Provide the [x, y] coordinate of the cell's center where the given text is located.  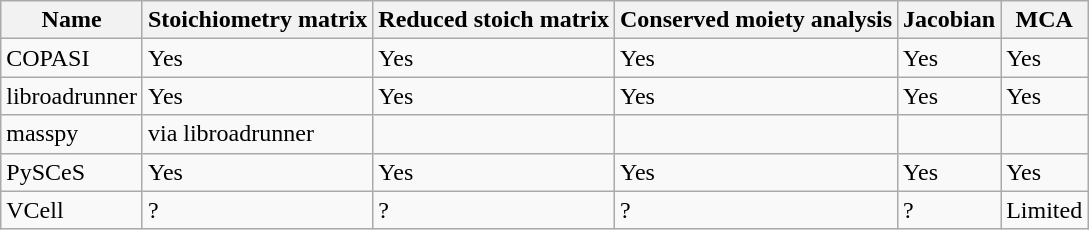
VCell [72, 210]
Name [72, 20]
Reduced stoich matrix [494, 20]
Stoichiometry matrix [257, 20]
masspy [72, 134]
Jacobian [950, 20]
libroadrunner [72, 96]
via libroadrunner [257, 134]
MCA [1044, 20]
PySCeS [72, 172]
COPASI [72, 58]
Conserved moiety analysis [756, 20]
Limited [1044, 210]
